Search for the cell housing the specified text and yield its [X, Y] center coordinate. 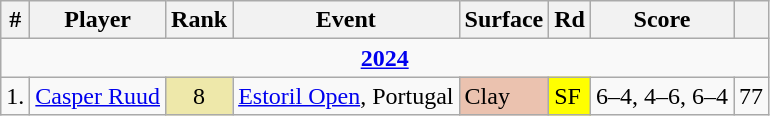
Rd [570, 20]
6–4, 4–6, 6–4 [662, 96]
Score [662, 20]
1. [16, 96]
Rank [200, 20]
8 [200, 96]
Clay [504, 96]
77 [752, 96]
Event [346, 20]
SF [570, 96]
Estoril Open, Portugal [346, 96]
# [16, 20]
Player [98, 20]
2024 [385, 58]
Surface [504, 20]
Casper Ruud [98, 96]
